Pinpoint the cell where the given text exists, returning its [X, Y] midpoint coordinate. 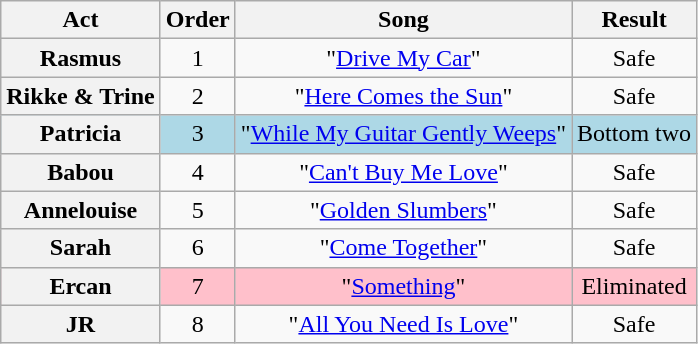
2 [198, 96]
Rikke & Trine [81, 96]
Act [81, 20]
8 [198, 324]
JR [81, 324]
"Golden Slumbers" [403, 210]
3 [198, 134]
Bottom two [634, 134]
Sarah [81, 248]
Song [403, 20]
4 [198, 172]
5 [198, 210]
"Can't Buy Me Love" [403, 172]
6 [198, 248]
"Something" [403, 286]
Babou [81, 172]
Result [634, 20]
Annelouise [81, 210]
1 [198, 58]
Order [198, 20]
Eliminated [634, 286]
Rasmus [81, 58]
Ercan [81, 286]
"Drive My Car" [403, 58]
Patricia [81, 134]
7 [198, 286]
"Come Together" [403, 248]
"While My Guitar Gently Weeps" [403, 134]
"Here Comes the Sun" [403, 96]
"All You Need Is Love" [403, 324]
